Provide the (x, y) coordinate of the cell's center where the given text is located.  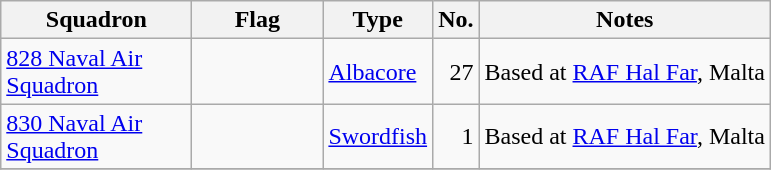
No. (456, 20)
Swordfish (378, 136)
Albacore (378, 72)
Type (378, 20)
Notes (624, 20)
27 (456, 72)
1 (456, 136)
Squadron (96, 20)
828 Naval Air Squadron (96, 72)
830 Naval Air Squadron (96, 136)
Flag (258, 20)
